Detect which cell encompasses the target text, then output its (x, y) center coordinate. 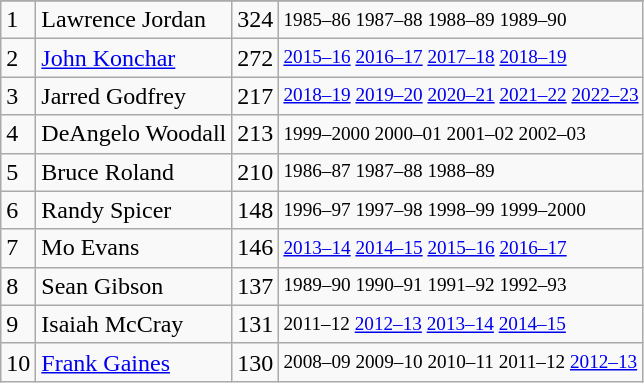
Jarred Godfrey (134, 96)
2018–19 2019–20 2020–21 2021–22 2022–23 (461, 96)
Isaiah McCray (134, 324)
1985–86 1987–88 1988–89 1989–90 (461, 20)
2015–16 2016–17 2017–18 2018–19 (461, 58)
1996–97 1997–98 1998–99 1999–2000 (461, 210)
2011–12 2012–13 2013–14 2014–15 (461, 324)
213 (256, 134)
5 (18, 172)
2013–14 2014–15 2015–16 2016–17 (461, 248)
2008–09 2009–10 2010–11 2011–12 2012–13 (461, 362)
John Konchar (134, 58)
DeAngelo Woodall (134, 134)
217 (256, 96)
Mo Evans (134, 248)
6 (18, 210)
130 (256, 362)
Frank Gaines (134, 362)
272 (256, 58)
131 (256, 324)
2 (18, 58)
Bruce Roland (134, 172)
8 (18, 286)
Randy Spicer (134, 210)
1 (18, 20)
7 (18, 248)
3 (18, 96)
1999–2000 2000–01 2001–02 2002–03 (461, 134)
148 (256, 210)
324 (256, 20)
10 (18, 362)
4 (18, 134)
Lawrence Jordan (134, 20)
Sean Gibson (134, 286)
1986–87 1987–88 1988–89 (461, 172)
9 (18, 324)
210 (256, 172)
1989–90 1990–91 1991–92 1992–93 (461, 286)
146 (256, 248)
137 (256, 286)
